Provide the [X, Y] coordinate of the cell's center where the given text is located.  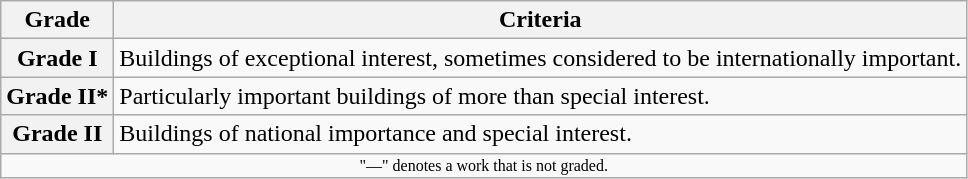
Buildings of exceptional interest, sometimes considered to be internationally important. [540, 58]
Particularly important buildings of more than special interest. [540, 96]
"—" denotes a work that is not graded. [484, 165]
Criteria [540, 20]
Buildings of national importance and special interest. [540, 134]
Grade [58, 20]
Grade II* [58, 96]
Grade II [58, 134]
Grade I [58, 58]
